For the text-containing cell, return its midpoint in (X, Y) coordinate format. 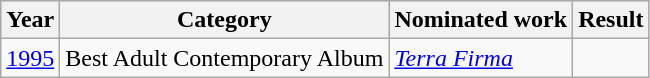
Best Adult Contemporary Album (224, 58)
Result (611, 20)
Terra Firma (481, 58)
Category (224, 20)
Year (30, 20)
1995 (30, 58)
Nominated work (481, 20)
